Output the [x, y] coordinate of the center of the cell containing the given text.  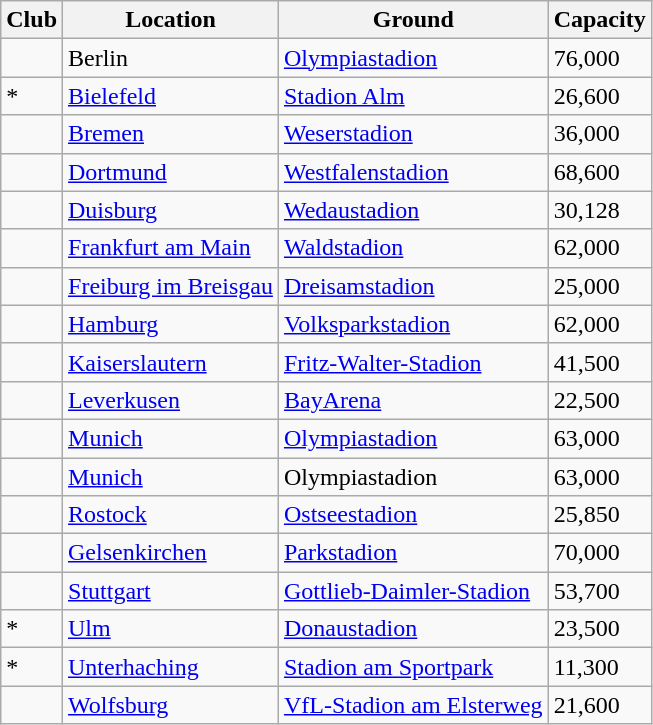
Capacity [600, 20]
Wedaustadion [413, 210]
53,700 [600, 591]
22,500 [600, 400]
Volksparkstadion [413, 324]
Stadion Alm [413, 96]
Bremen [171, 134]
Freiburg im Breisgau [171, 286]
26,600 [600, 96]
Rostock [171, 515]
36,000 [600, 134]
Ulm [171, 629]
Kaiserslautern [171, 362]
11,300 [600, 667]
21,600 [600, 705]
Duisburg [171, 210]
Stadion am Sportpark [413, 667]
Leverkusen [171, 400]
Donaustadion [413, 629]
Dortmund [171, 172]
25,850 [600, 515]
Dreisamstadion [413, 286]
Weserstadion [413, 134]
Parkstadion [413, 553]
Wolfsburg [171, 705]
25,000 [600, 286]
Berlin [171, 58]
Westfalenstadion [413, 172]
41,500 [600, 362]
Fritz-Walter-Stadion [413, 362]
70,000 [600, 553]
Gelsenkirchen [171, 553]
Frankfurt am Main [171, 248]
Club [32, 20]
Stuttgart [171, 591]
68,600 [600, 172]
Hamburg [171, 324]
Ground [413, 20]
Gottlieb-Daimler-Stadion [413, 591]
Bielefeld [171, 96]
VfL-Stadion am Elsterweg [413, 705]
Ostseestadion [413, 515]
Waldstadion [413, 248]
Unterhaching [171, 667]
Location [171, 20]
BayArena [413, 400]
76,000 [600, 58]
30,128 [600, 210]
23,500 [600, 629]
